Return the (x, y) coordinate for the center point of the cell that contains the specified text.  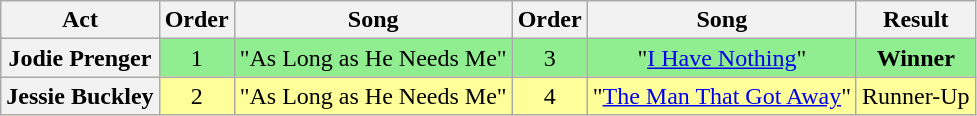
3 (550, 58)
"I Have Nothing" (722, 58)
Jodie Prenger (80, 58)
Act (80, 20)
"The Man That Got Away" (722, 96)
1 (196, 58)
Runner-Up (916, 96)
4 (550, 96)
2 (196, 96)
Jessie Buckley (80, 96)
Result (916, 20)
Winner (916, 58)
